Return (x, y) of the center of cell containing provided text 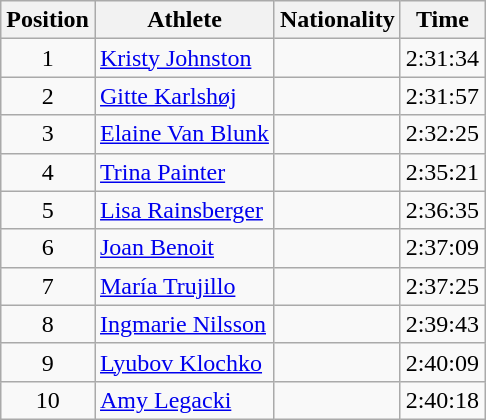
8 (48, 324)
María Trujillo (184, 286)
2:31:57 (442, 96)
Time (442, 20)
5 (48, 210)
Lyubov Klochko (184, 362)
2:32:25 (442, 134)
Lisa Rainsberger (184, 210)
2:35:21 (442, 172)
Joan Benoit (184, 248)
Ingmarie Nilsson (184, 324)
4 (48, 172)
Amy Legacki (184, 400)
Kristy Johnston (184, 58)
Elaine Van Blunk (184, 134)
2:39:43 (442, 324)
7 (48, 286)
Gitte Karlshøj (184, 96)
6 (48, 248)
10 (48, 400)
2:31:34 (442, 58)
2 (48, 96)
Nationality (337, 20)
2:40:09 (442, 362)
2:37:09 (442, 248)
Trina Painter (184, 172)
2:40:18 (442, 400)
Position (48, 20)
1 (48, 58)
9 (48, 362)
2:36:35 (442, 210)
2:37:25 (442, 286)
Athlete (184, 20)
3 (48, 134)
